Provide the [x, y] coordinate of the cell's center where the given text is located.  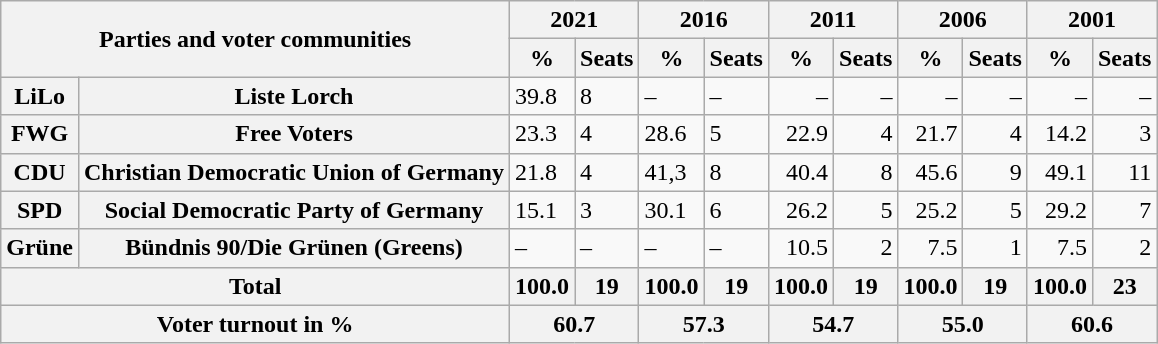
Grüne [40, 248]
14.2 [1060, 134]
2016 [704, 20]
60.6 [1092, 324]
23.3 [542, 134]
40.4 [800, 172]
49.1 [1060, 172]
39.8 [542, 96]
26.2 [800, 210]
11 [1124, 172]
6 [736, 210]
2006 [962, 20]
2001 [1092, 20]
Parties and voter communities [256, 39]
7 [1124, 210]
54.7 [832, 324]
57.3 [704, 324]
Social Democratic Party of Germany [294, 210]
45.6 [930, 172]
9 [995, 172]
Total [256, 286]
Liste Lorch [294, 96]
Free Voters [294, 134]
25.2 [930, 210]
21.7 [930, 134]
55.0 [962, 324]
60.7 [574, 324]
Christian Democratic Union of Germany [294, 172]
1 [995, 248]
15.1 [542, 210]
FWG [40, 134]
23 [1124, 286]
2021 [574, 20]
SPD [40, 210]
41,3 [672, 172]
LiLo [40, 96]
Voter turnout in % [256, 324]
Bündnis 90/Die Grünen (Greens) [294, 248]
30.1 [672, 210]
2011 [832, 20]
21.8 [542, 172]
CDU [40, 172]
28.6 [672, 134]
10.5 [800, 248]
22.9 [800, 134]
29.2 [1060, 210]
